Determine the [x, y] coordinate at the center of the cell enclosing the given text.  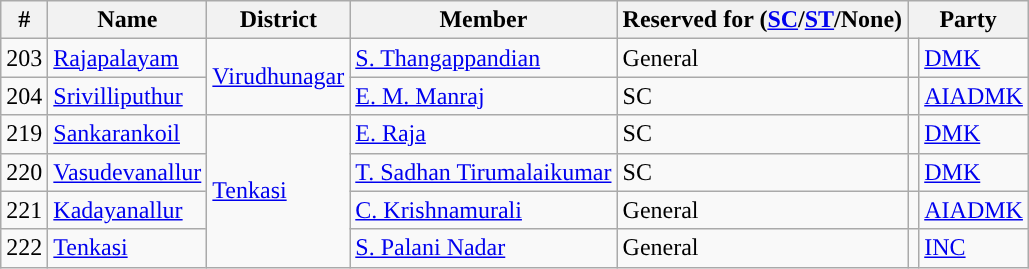
Member [484, 20]
203 [24, 58]
INC [974, 248]
Sankarankoil [128, 134]
219 [24, 134]
S. Thangappandian [484, 58]
Rajapalayam [128, 58]
Kadayanallur [128, 210]
E. M. Manraj [484, 96]
E. Raja [484, 134]
C. Krishnamurali [484, 210]
Virudhunagar [278, 77]
Name [128, 20]
220 [24, 172]
Party [968, 20]
Vasudevanallur [128, 172]
T. Sadhan Tirumalaikumar [484, 172]
222 [24, 248]
Srivilliputhur [128, 96]
# [24, 20]
S. Palani Nadar [484, 248]
204 [24, 96]
Reserved for (SC/ST/None) [762, 20]
District [278, 20]
221 [24, 210]
